Return the [X, Y] coordinate for the center point of the cell that contains the specified text.  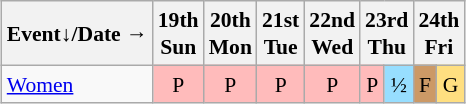
23rdThu [386, 33]
Women [78, 84]
½ [398, 84]
Event↓/Date → [78, 33]
24thFri [438, 33]
20thMon [230, 33]
19thSun [178, 33]
F [425, 84]
21stTue [280, 33]
G [450, 84]
22ndWed [332, 33]
